Output the (x, y) coordinate of the center of the cell containing the given text.  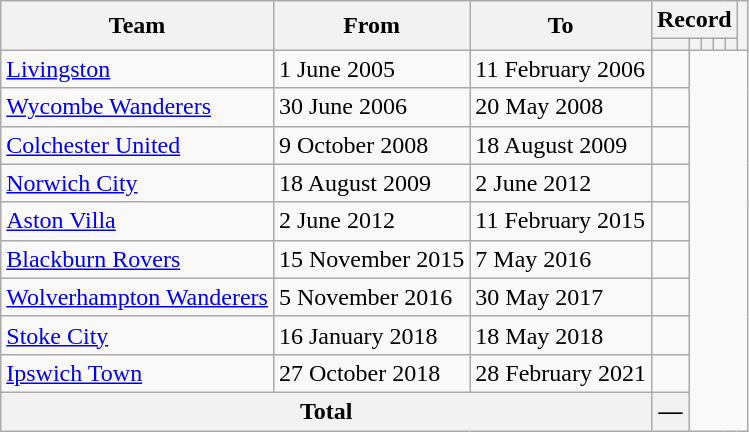
Stoke City (138, 335)
9 October 2008 (371, 145)
5 November 2016 (371, 297)
From (371, 26)
Record (694, 20)
Aston Villa (138, 221)
Colchester United (138, 145)
30 May 2017 (561, 297)
15 November 2015 (371, 259)
— (670, 411)
7 May 2016 (561, 259)
16 January 2018 (371, 335)
1 June 2005 (371, 69)
Norwich City (138, 183)
Total (326, 411)
Ipswich Town (138, 373)
28 February 2021 (561, 373)
11 February 2006 (561, 69)
Wolverhampton Wanderers (138, 297)
18 May 2018 (561, 335)
30 June 2006 (371, 107)
Team (138, 26)
Blackburn Rovers (138, 259)
Livingston (138, 69)
Wycombe Wanderers (138, 107)
11 February 2015 (561, 221)
27 October 2018 (371, 373)
20 May 2008 (561, 107)
To (561, 26)
